Provide the (X, Y) coordinate of the cell's center where the given text is located.  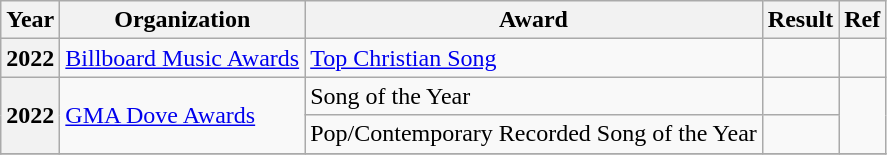
Top Christian Song (534, 58)
Organization (182, 20)
GMA Dove Awards (182, 115)
Year (30, 20)
Billboard Music Awards (182, 58)
Ref (862, 20)
Award (534, 20)
Song of the Year (534, 96)
Pop/Contemporary Recorded Song of the Year (534, 134)
Result (800, 20)
